Find where the given text appears and provide that cell's center as [x, y] coordinate. 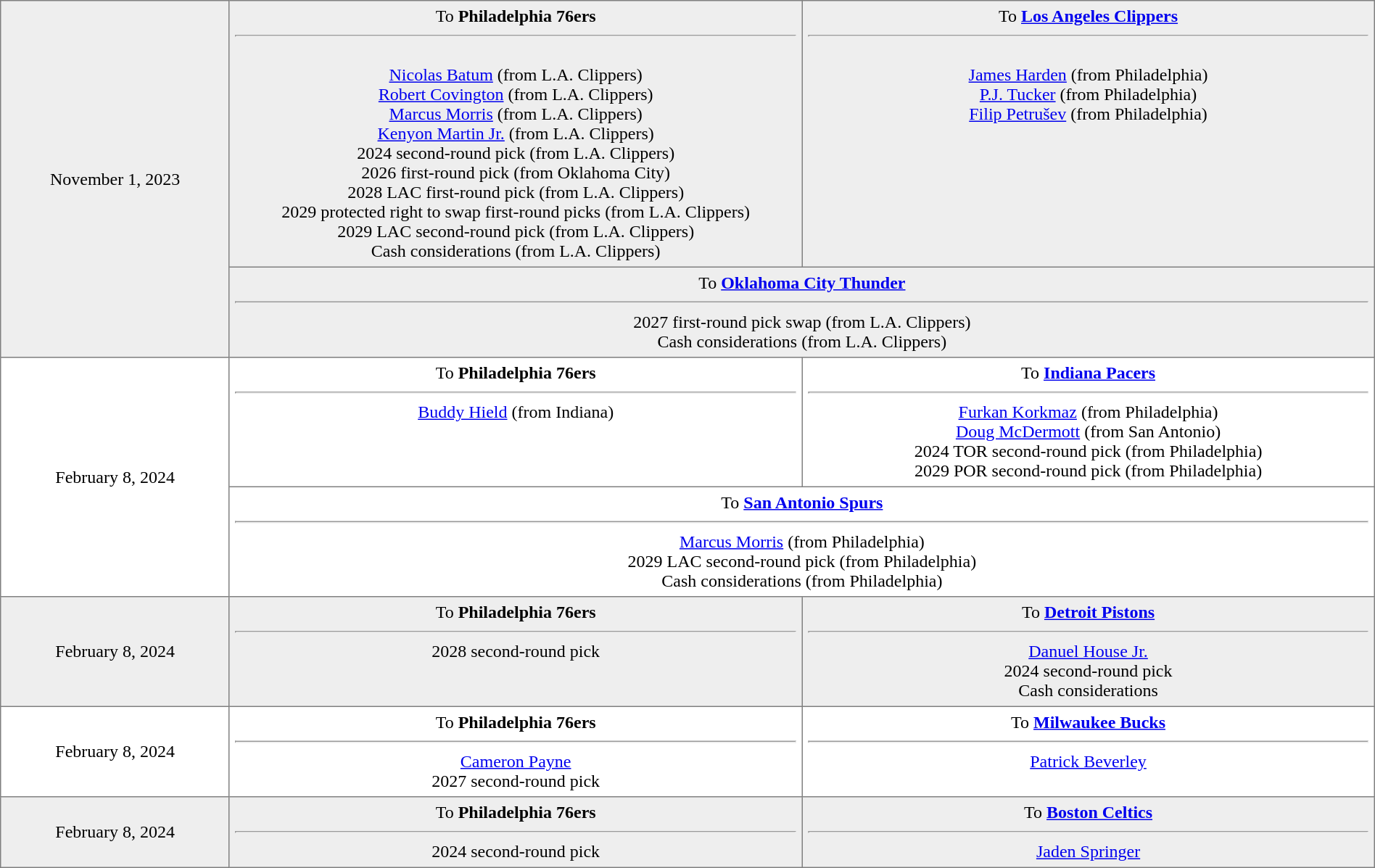
To Philadelphia 76ersBuddy Hield (from Indiana) [515, 422]
To Philadelphia 76ersCameron Payne2027 second-round pick [515, 751]
To Detroit PistonsDanuel House Jr.2024 second-round pickCash considerations [1088, 652]
To Philadelphia 76ers2024 second-round pick [515, 832]
November 1, 2023 [115, 179]
To Los Angeles ClippersJames Harden (from Philadelphia)P.J. Tucker (from Philadelphia)Filip Petrušev (from Philadelphia) [1088, 134]
To Philadelphia 76ers2028 second-round pick [515, 652]
To San Antonio SpursMarcus Morris (from Philadelphia)2029 LAC second-round pick (from Philadelphia)Cash considerations (from Philadelphia) [802, 542]
To Milwaukee BucksPatrick Beverley [1088, 751]
To Oklahoma City Thunder2027 first-round pick swap (from L.A. Clippers)Cash considerations (from L.A. Clippers) [802, 312]
To Boston CelticsJaden Springer [1088, 832]
